Locate the cell with the specified text and output its [x, y] center coordinate. 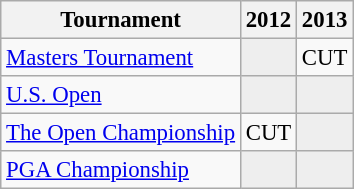
PGA Championship [121, 170]
Tournament [121, 20]
Masters Tournament [121, 58]
2013 [325, 20]
2012 [268, 20]
U.S. Open [121, 95]
The Open Championship [121, 133]
